Extract the [x, y] coordinate from the center of the cell holding the provided text.  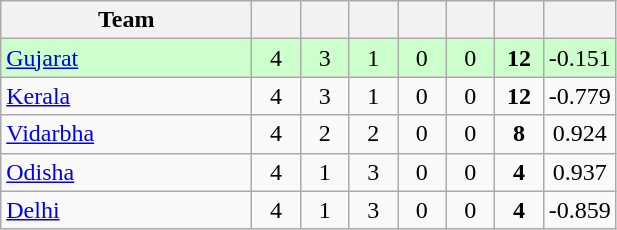
-0.859 [580, 210]
Odisha [126, 172]
Kerala [126, 96]
8 [520, 134]
Gujarat [126, 58]
0.937 [580, 172]
-0.151 [580, 58]
Delhi [126, 210]
-0.779 [580, 96]
0.924 [580, 134]
Team [126, 20]
Vidarbha [126, 134]
